Locate the cell with the specified text and output its (x, y) center coordinate. 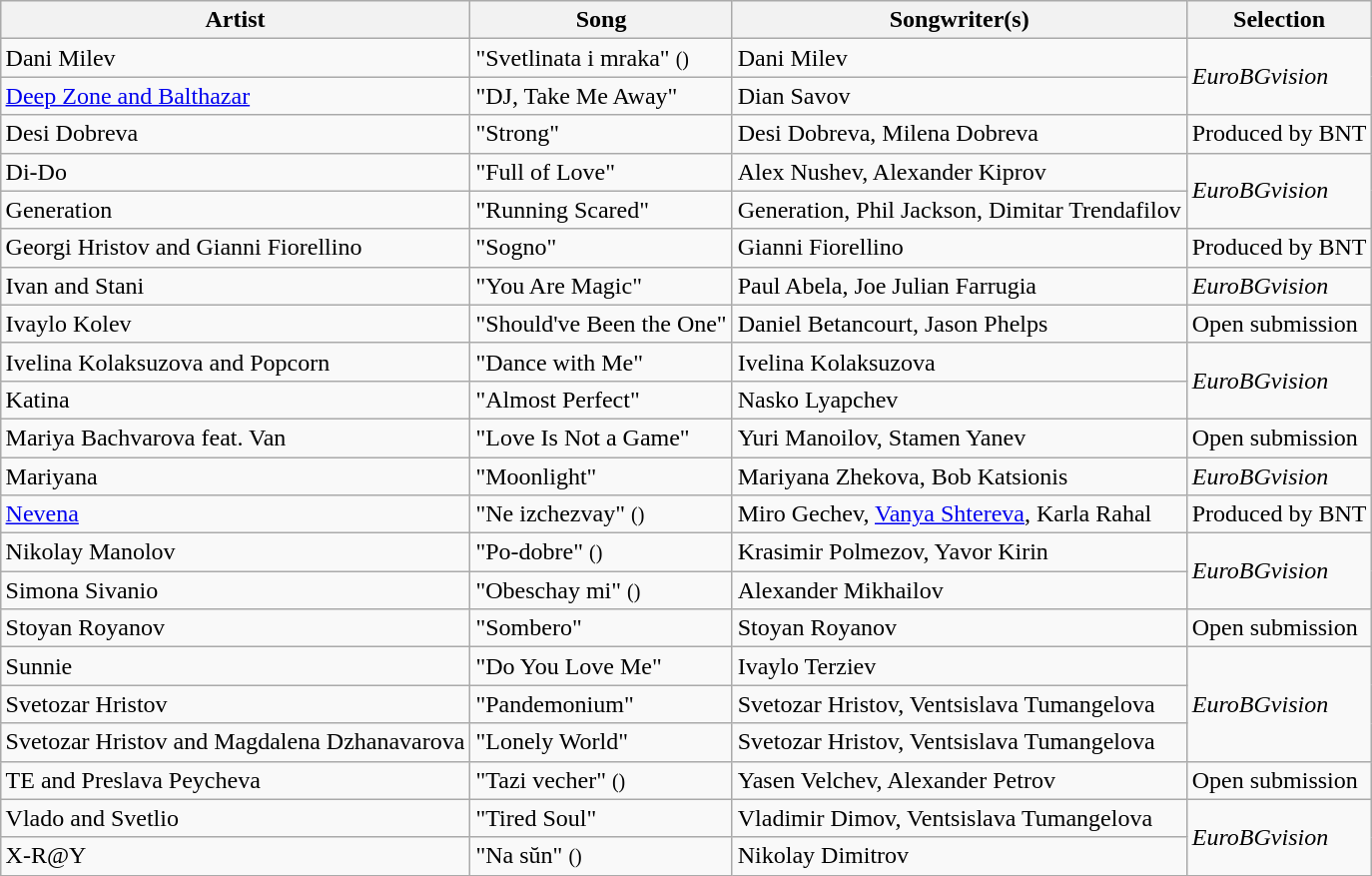
Svetozar Hristov (236, 704)
Svetozar Hristov and Magdalena Dzhanavarova (236, 742)
"Pandemonium" (601, 704)
"Do You Love Me" (601, 666)
"Ne izchezvay" () (601, 514)
"DJ, Take Me Away" (601, 96)
Mariya Bachvarova feat. Van (236, 438)
Songwriter(s) (959, 20)
"Lonely World" (601, 742)
Yuri Manoilov, Stamen Yanev (959, 438)
Paul Abela, Joe Julian Farrugia (959, 286)
Di-Do (236, 172)
"Tazi vecher" () (601, 780)
Daniel Betancourt, Jason Phelps (959, 324)
Ivelina Kolaksuzova and Popcorn (236, 362)
Georgi Hristov and Gianni Fiorellino (236, 248)
Desi Dobreva, Milena Dobreva (959, 134)
Vlado and Svetlio (236, 818)
"Svetlinata i mraka" () (601, 58)
Alex Nushev, Alexander Kiprov (959, 172)
X-R@Y (236, 856)
Krasimir Polmezov, Yavor Kirin (959, 552)
Desi Dobreva (236, 134)
"Sombero" (601, 628)
Deep Zone and Balthazar (236, 96)
"Sogno" (601, 248)
Artist (236, 20)
Miro Gechev, Vanya Shtereva, Karla Rahal (959, 514)
"You Are Magic" (601, 286)
"Full of Love" (601, 172)
TE and Preslava Peycheva (236, 780)
Dian Savov (959, 96)
Nikolay Manolov (236, 552)
"Should've Been the One" (601, 324)
"Running Scared" (601, 210)
"Obeschay mi" () (601, 590)
Ivaylo Terziev (959, 666)
Ivaylo Kolev (236, 324)
"Almost Perfect" (601, 400)
Mariyana (236, 476)
"Moonlight" (601, 476)
"Na sŭn" () (601, 856)
Ivan and Stani (236, 286)
Alexander Mikhailov (959, 590)
Mariyana Zhekova, Bob Katsionis (959, 476)
Selection (1279, 20)
Katina (236, 400)
"Po-dobre" () (601, 552)
Nevena (236, 514)
"Strong" (601, 134)
Generation, Phil Jackson, Dimitar Trendafilov (959, 210)
Gianni Fiorellino (959, 248)
"Love Is Not a Game" (601, 438)
Simona Sivanio (236, 590)
Vladimir Dimov, Ventsislava Tumangelova (959, 818)
Sunnie (236, 666)
"Dance with Me" (601, 362)
Generation (236, 210)
Nasko Lyapchev (959, 400)
Nikolay Dimitrov (959, 856)
Yasen Velchev, Alexander Petrov (959, 780)
Song (601, 20)
Ivelina Kolaksuzova (959, 362)
"Tired Soul" (601, 818)
